Capture the cell that displays the provided text and extract its [X, Y] central coordinate. 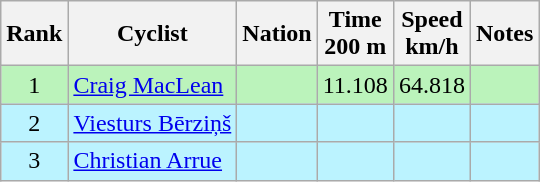
Cyclist [152, 34]
11.108 [355, 85]
64.818 [432, 85]
Time200 m [355, 34]
Christian Arrue [152, 161]
3 [34, 161]
Rank [34, 34]
Nation [277, 34]
Craig MacLean [152, 85]
1 [34, 85]
Viesturs Bērziņš [152, 123]
2 [34, 123]
Notes [504, 34]
Speedkm/h [432, 34]
